Locate the cell with the specified text and output its [X, Y] center coordinate. 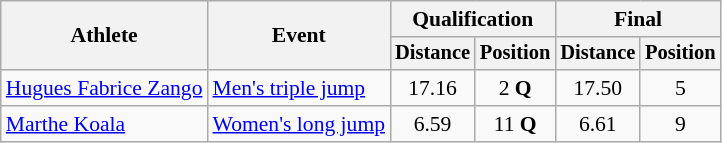
11 Q [515, 124]
Hugues Fabrice Zango [104, 88]
17.50 [598, 88]
Final [638, 19]
Women's long jump [298, 124]
Men's triple jump [298, 88]
6.61 [598, 124]
Athlete [104, 36]
17.16 [432, 88]
6.59 [432, 124]
5 [680, 88]
Qualification [472, 19]
2 Q [515, 88]
9 [680, 124]
Marthe Koala [104, 124]
Event [298, 36]
